Provide the [x, y] coordinate of the cell's center where the given text is located.  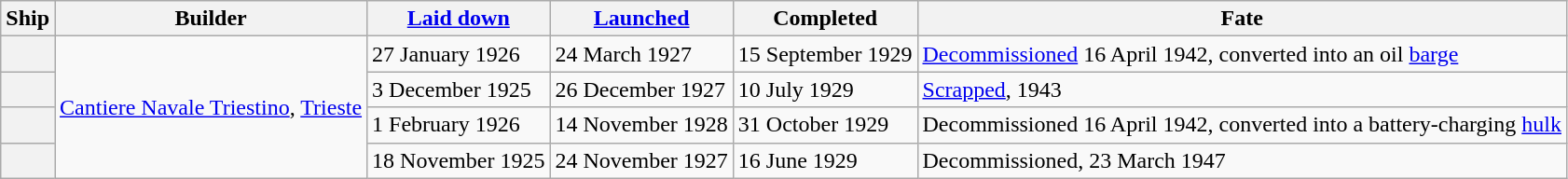
10 July 1929 [825, 89]
Ship [28, 19]
Cantiere Navale Triestino, Trieste [211, 107]
26 December 1927 [641, 89]
Scrapped, 1943 [1242, 89]
16 June 1929 [825, 160]
Launched [641, 19]
Decommissioned, 23 March 1947 [1242, 160]
Builder [211, 19]
1 February 1926 [459, 125]
Decommissioned 16 April 1942, converted into a battery-charging hulk [1242, 125]
18 November 1925 [459, 160]
24 November 1927 [641, 160]
Completed [825, 19]
Decommissioned 16 April 1942, converted into an oil barge [1242, 54]
27 January 1926 [459, 54]
3 December 1925 [459, 89]
Laid down [459, 19]
Fate [1242, 19]
15 September 1929 [825, 54]
14 November 1928 [641, 125]
31 October 1929 [825, 125]
24 March 1927 [641, 54]
